Provide the (X, Y) coordinate of the cell's center where the given text is located.  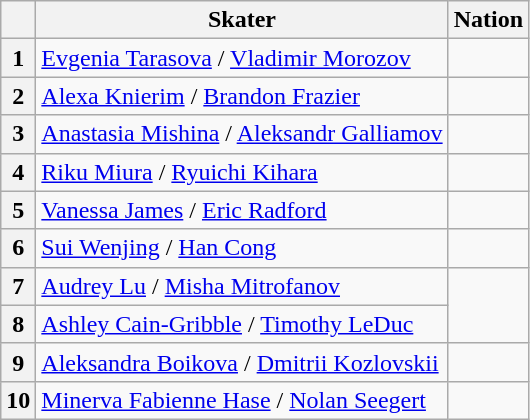
9 (18, 362)
1 (18, 58)
Sui Wenjing / Han Cong (242, 248)
Aleksandra Boikova / Dmitrii Kozlovskii (242, 362)
Audrey Lu / Misha Mitrofanov (242, 286)
2 (18, 96)
Riku Miura / Ryuichi Kihara (242, 172)
Alexa Knierim / Brandon Frazier (242, 96)
5 (18, 210)
Nation (488, 20)
4 (18, 172)
Evgenia Tarasova / Vladimir Morozov (242, 58)
Vanessa James / Eric Radford (242, 210)
7 (18, 286)
Skater (242, 20)
Anastasia Mishina / Aleksandr Galliamov (242, 134)
3 (18, 134)
6 (18, 248)
Minerva Fabienne Hase / Nolan Seegert (242, 400)
10 (18, 400)
Ashley Cain-Gribble / Timothy LeDuc (242, 324)
8 (18, 324)
